For the text-containing cell, return its midpoint in (X, Y) coordinate format. 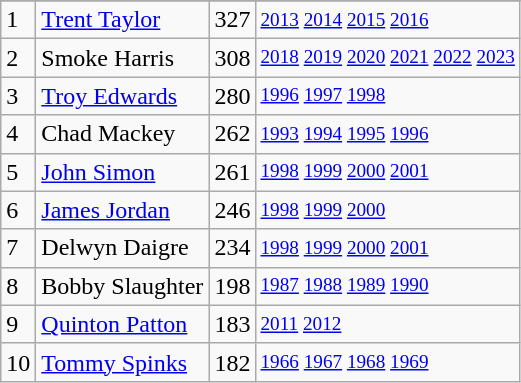
5 (18, 172)
Trent Taylor (122, 20)
2013 2014 2015 2016 (388, 20)
234 (232, 248)
1987 1988 1989 1990 (388, 286)
1 (18, 20)
Chad Mackey (122, 134)
8 (18, 286)
261 (232, 172)
9 (18, 324)
280 (232, 96)
183 (232, 324)
Tommy Spinks (122, 362)
262 (232, 134)
James Jordan (122, 210)
3 (18, 96)
2 (18, 58)
1966 1967 1968 1969 (388, 362)
1998 1999 2000 (388, 210)
6 (18, 210)
4 (18, 134)
Quinton Patton (122, 324)
182 (232, 362)
198 (232, 286)
10 (18, 362)
Troy Edwards (122, 96)
Bobby Slaughter (122, 286)
John Simon (122, 172)
Smoke Harris (122, 58)
Delwyn Daigre (122, 248)
246 (232, 210)
7 (18, 248)
2011 2012 (388, 324)
1996 1997 1998 (388, 96)
327 (232, 20)
308 (232, 58)
1993 1994 1995 1996 (388, 134)
2018 2019 2020 2021 2022 2023 (388, 58)
